Provide the (x, y) coordinate of the cell's center where the given text is located.  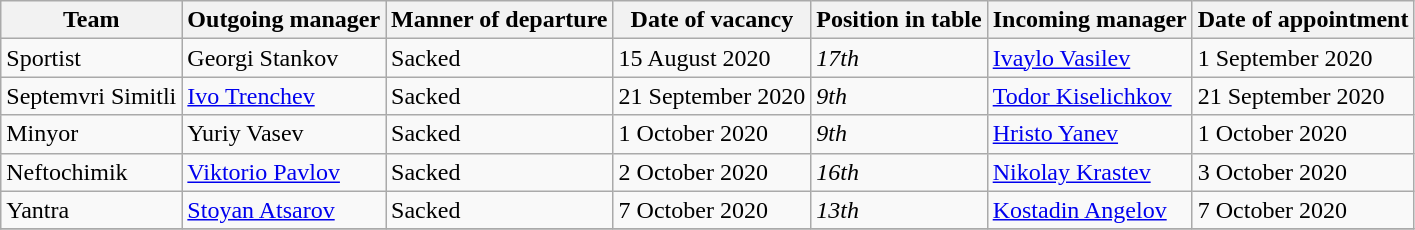
Date of appointment (1303, 20)
Kostadin Angelov (1090, 210)
Outgoing manager (284, 20)
Nikolay Krastev (1090, 172)
Minyor (92, 134)
Ivo Trenchev (284, 96)
2 October 2020 (712, 172)
Sportist (92, 58)
Incoming manager (1090, 20)
Date of vacancy (712, 20)
Stoyan Atsarov (284, 210)
Manner of departure (500, 20)
1 September 2020 (1303, 58)
3 October 2020 (1303, 172)
16th (899, 172)
Hristo Yanev (1090, 134)
15 August 2020 (712, 58)
Ivaylo Vasilev (1090, 58)
Todor Kiselichkov (1090, 96)
13th (899, 210)
Position in table (899, 20)
Yantra (92, 210)
Yuriy Vasev (284, 134)
Neftochimik (92, 172)
Team (92, 20)
Septemvri Simitli (92, 96)
Viktorio Pavlov (284, 172)
17th (899, 58)
Georgi Stankov (284, 58)
